Pinpoint the cell where the given text exists, returning its (x, y) midpoint coordinate. 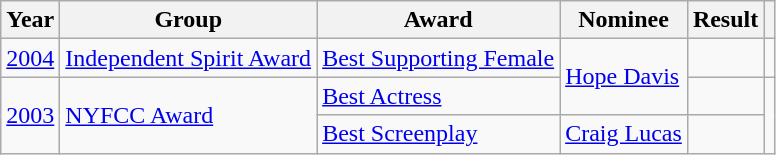
Year (30, 20)
Best Screenplay (438, 134)
Group (188, 20)
Result (725, 20)
Best Supporting Female (438, 58)
Independent Spirit Award (188, 58)
NYFCC Award (188, 115)
2004 (30, 58)
Hope Davis (624, 77)
Nominee (624, 20)
2003 (30, 115)
Best Actress (438, 96)
Award (438, 20)
Craig Lucas (624, 134)
